Pinpoint the cell where the given text exists, returning its (x, y) midpoint coordinate. 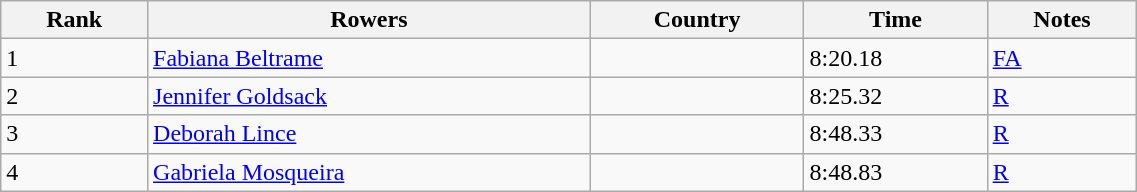
2 (74, 96)
8:25.32 (896, 96)
Fabiana Beltrame (370, 58)
Jennifer Goldsack (370, 96)
Rowers (370, 20)
4 (74, 172)
FA (1062, 58)
Deborah Lince (370, 134)
8:48.33 (896, 134)
Country (697, 20)
8:20.18 (896, 58)
Gabriela Mosqueira (370, 172)
Rank (74, 20)
3 (74, 134)
8:48.83 (896, 172)
Notes (1062, 20)
Time (896, 20)
1 (74, 58)
